Extract the [X, Y] coordinate from the center of the cell holding the provided text.  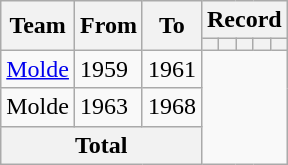
1961 [172, 69]
To [172, 26]
1968 [172, 107]
From [108, 26]
Record [244, 20]
Total [102, 145]
1959 [108, 69]
Team [38, 26]
1963 [108, 107]
